Output the [x, y] coordinate of the center of the cell containing the given text.  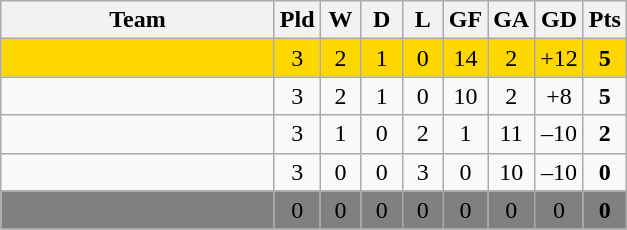
GD [560, 20]
GF [465, 20]
L [422, 20]
11 [512, 134]
+8 [560, 96]
GA [512, 20]
W [340, 20]
D [382, 20]
+12 [560, 58]
Pts [604, 20]
Team [138, 20]
Pld [297, 20]
14 [465, 58]
